Pinpoint the cell where the given text exists, returning its [X, Y] midpoint coordinate. 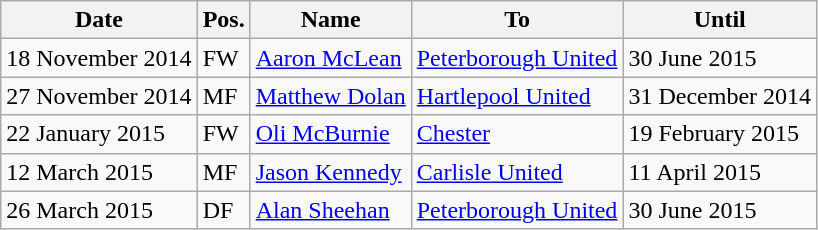
Matthew Dolan [330, 96]
19 February 2015 [720, 134]
11 April 2015 [720, 172]
Hartlepool United [517, 96]
18 November 2014 [99, 58]
Name [330, 20]
Alan Sheehan [330, 210]
Pos. [224, 20]
DF [224, 210]
Until [720, 20]
Aaron McLean [330, 58]
26 March 2015 [99, 210]
31 December 2014 [720, 96]
12 March 2015 [99, 172]
22 January 2015 [99, 134]
Jason Kennedy [330, 172]
Chester [517, 134]
To [517, 20]
Carlisle United [517, 172]
27 November 2014 [99, 96]
Date [99, 20]
Oli McBurnie [330, 134]
